Detect which cell encompasses the target text, then output its [x, y] center coordinate. 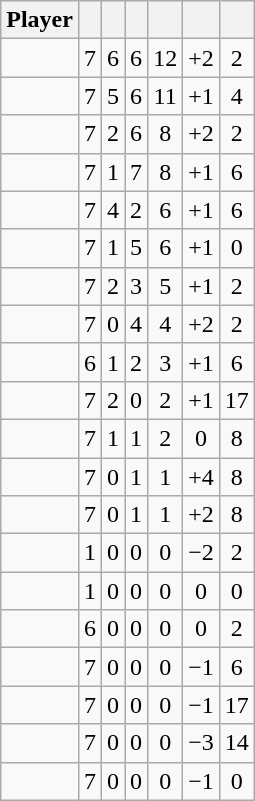
−3 [202, 743]
+4 [202, 477]
14 [236, 743]
Player [40, 20]
−2 [202, 553]
12 [166, 58]
11 [166, 96]
